From the cell containing the given text, extract its center point as (x, y) coordinate. 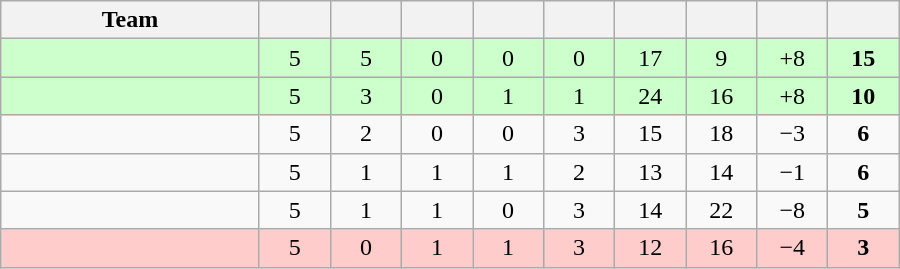
−3 (792, 134)
−4 (792, 248)
13 (650, 172)
18 (722, 134)
12 (650, 248)
−8 (792, 210)
9 (722, 58)
22 (722, 210)
24 (650, 96)
Team (130, 20)
17 (650, 58)
10 (864, 96)
−1 (792, 172)
